Return (x, y) of the center of cell containing provided text 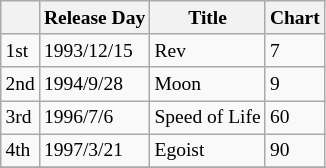
Moon (208, 84)
Chart (294, 18)
1997/3/21 (94, 150)
3rd (20, 118)
Egoist (208, 150)
Release Day (94, 18)
1st (20, 50)
Rev (208, 50)
Title (208, 18)
9 (294, 84)
90 (294, 150)
60 (294, 118)
4th (20, 150)
1996/7/6 (94, 118)
7 (294, 50)
2nd (20, 84)
1994/9/28 (94, 84)
Speed of Life (208, 118)
1993/12/15 (94, 50)
